Identify which cell holds the provided text, then report its (X, Y) central coordinate. 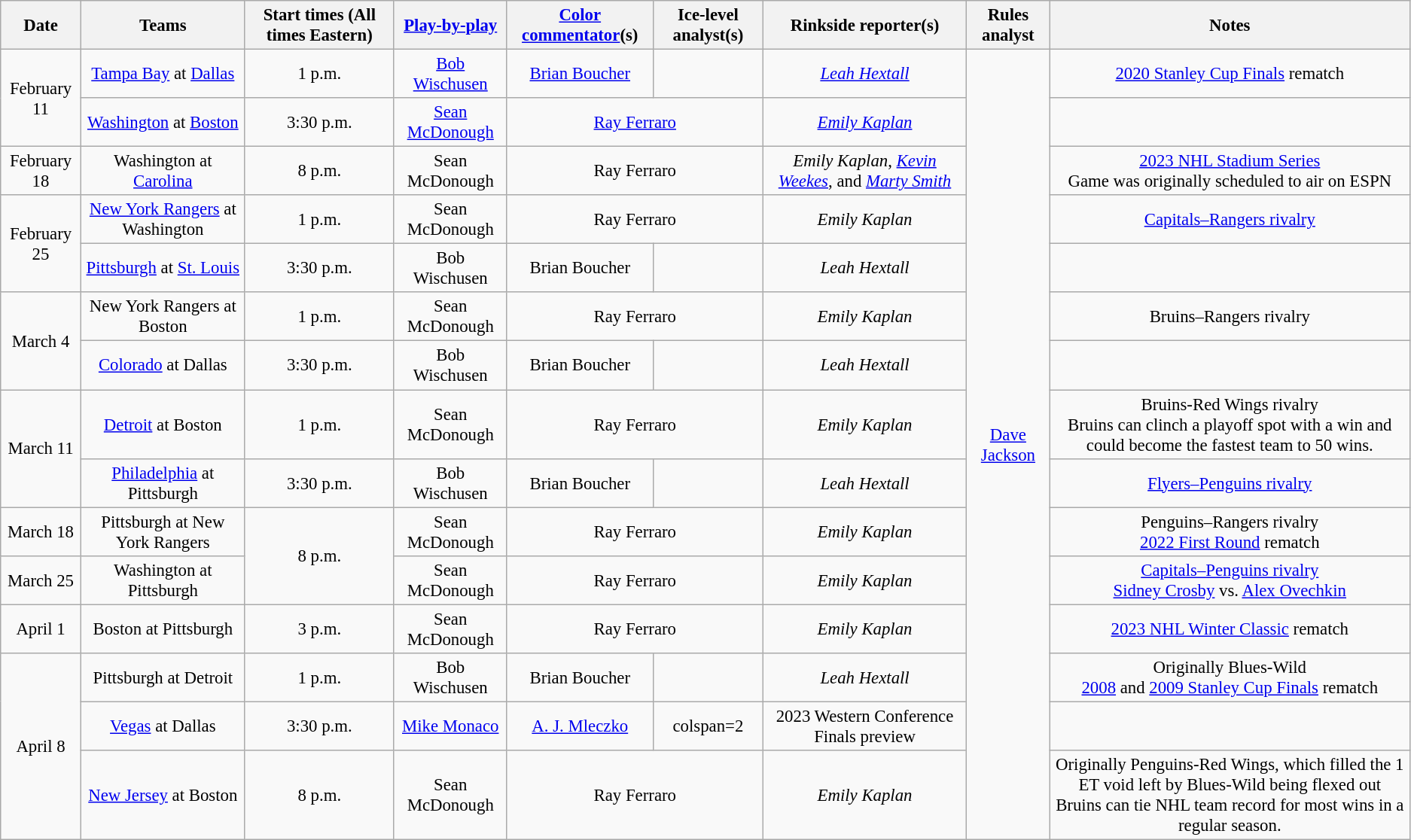
2023 NHL Winter Classic rematch (1230, 629)
Detroit at Boston (163, 425)
Bruins-Red Wings rivalryBruins can clinch a playoff spot with a win and could become the fastest team to 50 wins. (1230, 425)
Color commentator(s) (580, 26)
New York Rangers at Boston (163, 316)
Washington at Boston (163, 122)
A. J. Mleczko (580, 726)
Bruins–Rangers rivalry (1230, 316)
Tampa Bay at Dallas (163, 74)
3 p.m. (319, 629)
Mike Monaco (450, 726)
Start times (All times Eastern) (319, 26)
April 1 (41, 629)
February 11 (41, 98)
Colorado at Dallas (163, 366)
Pittsburgh at St. Louis (163, 268)
Play-by-play (450, 26)
April 8 (41, 747)
Washington at Pittsburgh (163, 580)
Capitals–Rangers rivalry (1230, 220)
Capitals–Penguins rivalrySidney Crosby vs. Alex Ovechkin (1230, 580)
Boston at Pittsburgh (163, 629)
Pittsburgh at New York Rangers (163, 531)
March 11 (41, 449)
Rinkside reporter(s) (864, 26)
Vegas at Dallas (163, 726)
Ice-level analyst(s) (708, 26)
2023 NHL Stadium SeriesGame was originally scheduled to air on ESPN (1230, 172)
Flyers–Penguins rivalry (1230, 483)
Originally Blues-Wild2008 and 2009 Stanley Cup Finals rematch (1230, 677)
colspan=2 (708, 726)
Pittsburgh at Detroit (163, 677)
March 18 (41, 531)
Teams (163, 26)
March 25 (41, 580)
Notes (1230, 26)
February 25 (41, 244)
Rules analyst (1008, 26)
Date (41, 26)
Emily Kaplan, Kevin Weekes, and Marty Smith (864, 172)
Penguins–Rangers rivalry2022 First Round rematch (1230, 531)
March 4 (41, 340)
New York Rangers at Washington (163, 220)
New Jersey at Boston (163, 795)
Dave Jackson (1008, 445)
Philadelphia at Pittsburgh (163, 483)
2023 Western Conference Finals preview (864, 726)
2020 Stanley Cup Finals rematch (1230, 74)
Washington at Carolina (163, 172)
February 18 (41, 172)
